Provide the (x, y) coordinate of the cell's center where the given text is located.  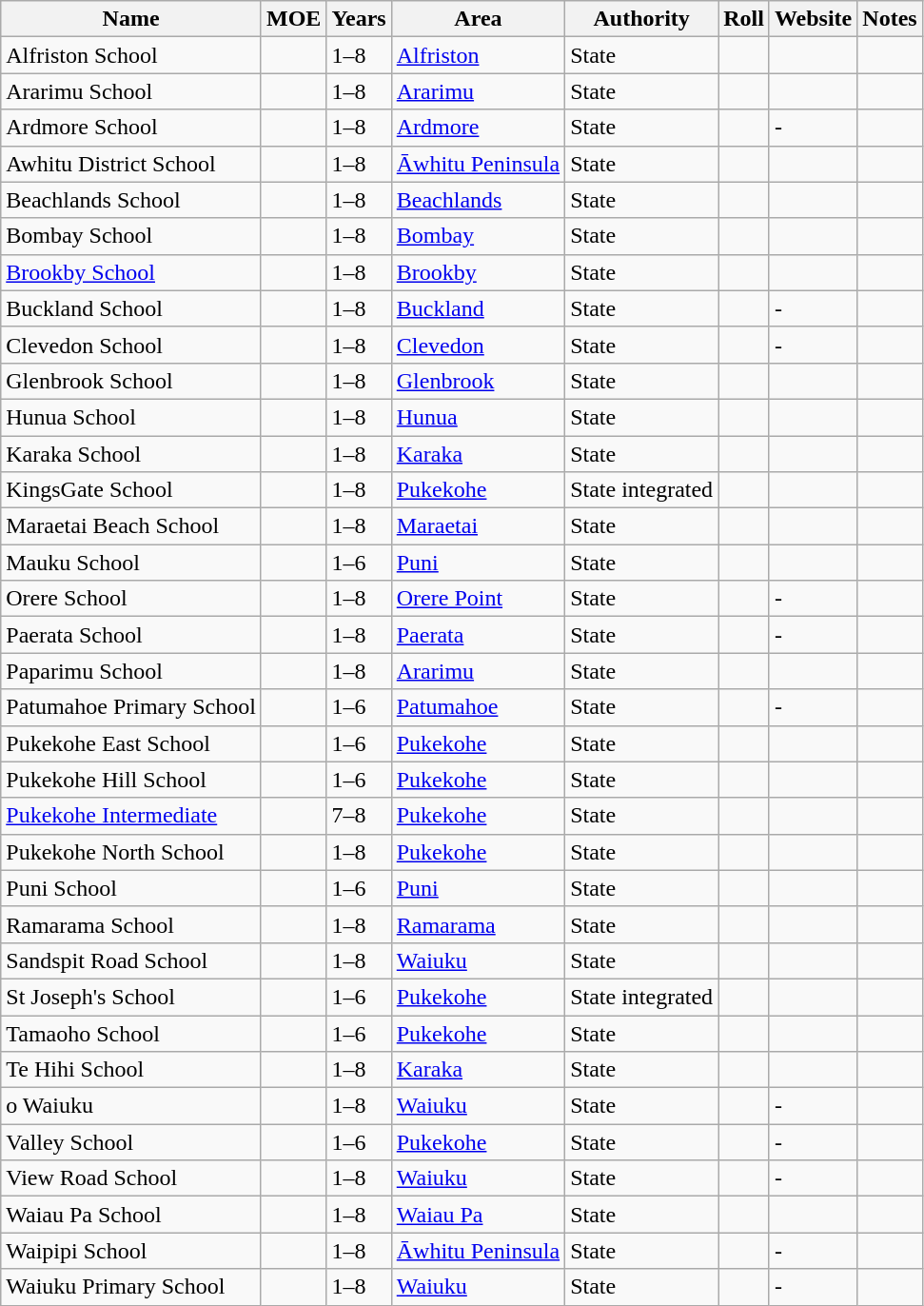
Alfriston School (131, 55)
Hunua School (131, 417)
Brookby (478, 272)
Tamaoho School (131, 1033)
KingsGate School (131, 490)
Ararimu School (131, 91)
Paparimu School (131, 671)
Orere Point (478, 599)
Ardmore (478, 128)
View Road School (131, 1178)
St Joseph's School (131, 997)
Awhitu District School (131, 164)
Waipipi School (131, 1251)
Authority (641, 19)
Waiuku Primary School (131, 1287)
Ardmore School (131, 128)
Pukekohe Intermediate (131, 816)
Name (131, 19)
Mauku School (131, 563)
Waiau Pa (478, 1215)
Buckland School (131, 308)
Glenbrook (478, 381)
MOE (293, 19)
Waiau Pa School (131, 1215)
Alfriston (478, 55)
Clevedon (478, 345)
Ramarama School (131, 924)
Paerata (478, 635)
Clevedon School (131, 345)
Karaka School (131, 454)
Brookby School (131, 272)
Sandspit Road School (131, 960)
Orere School (131, 599)
Area (478, 19)
Buckland (478, 308)
Years (359, 19)
Patumahoe (478, 707)
Pukekohe Hill School (131, 780)
Roll (744, 19)
Pukekohe East School (131, 743)
Puni School (131, 888)
o Waiuku (131, 1106)
Beachlands School (131, 200)
Maraetai Beach School (131, 526)
7–8 (359, 816)
Bombay (478, 236)
Hunua (478, 417)
Notes (890, 19)
Patumahoe Primary School (131, 707)
Paerata School (131, 635)
Beachlands (478, 200)
Valley School (131, 1142)
Maraetai (478, 526)
Bombay School (131, 236)
Te Hihi School (131, 1070)
Pukekohe North School (131, 852)
Ramarama (478, 924)
Glenbrook School (131, 381)
Website (813, 19)
